Find where the given text appears and provide that cell's center as (X, Y) coordinate. 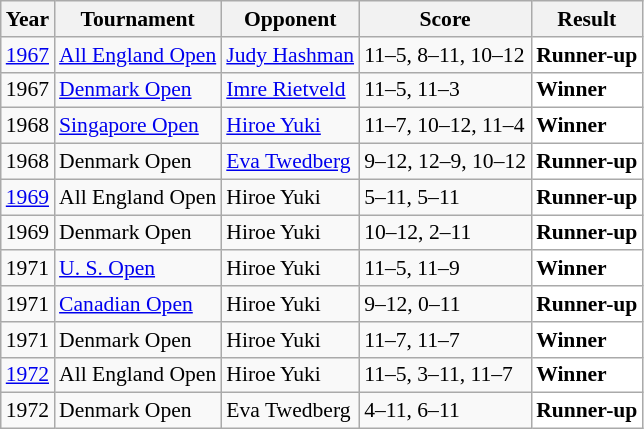
9–12, 0–11 (445, 304)
9–12, 12–9, 10–12 (445, 162)
Opponent (290, 19)
Result (586, 19)
11–5, 11–3 (445, 90)
5–11, 5–11 (445, 197)
Judy Hashman (290, 55)
U. S. Open (138, 269)
11–7, 11–7 (445, 340)
11–7, 10–12, 11–4 (445, 126)
4–11, 6–11 (445, 411)
Canadian Open (138, 304)
Singapore Open (138, 126)
11–5, 11–9 (445, 269)
11–5, 3–11, 11–7 (445, 375)
Tournament (138, 19)
Year (28, 19)
11–5, 8–11, 10–12 (445, 55)
Imre Rietveld (290, 90)
Score (445, 19)
10–12, 2–11 (445, 233)
